Return (x, y) of the center of cell containing provided text 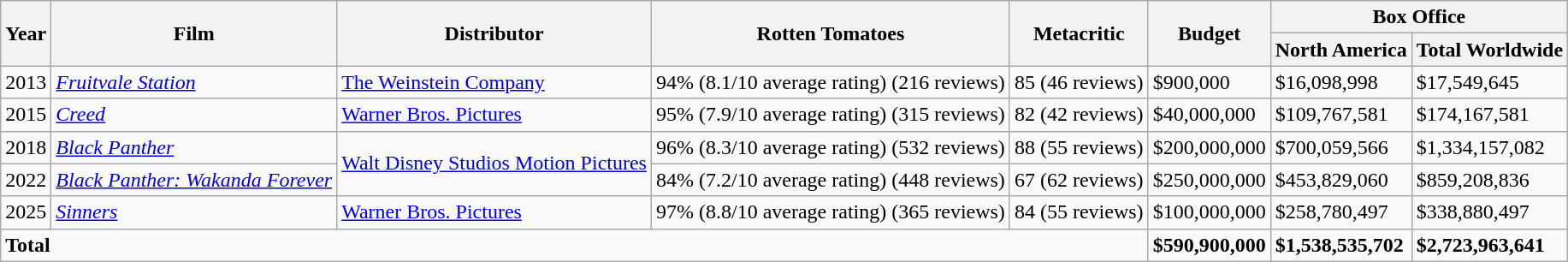
$590,900,000 (1210, 245)
$109,767,581 (1341, 115)
The Weinstein Company (494, 82)
96% (8.3/10 average rating) (532 reviews) (830, 147)
94% (8.1/10 average rating) (216 reviews) (830, 82)
$700,059,566 (1341, 147)
Black Panther: Wakanda Forever (194, 180)
Sinners (194, 212)
67 (62 reviews) (1079, 180)
$100,000,000 (1210, 212)
$17,549,645 (1489, 82)
$338,880,497 (1489, 212)
Box Office (1418, 17)
84% (7.2/10 average rating) (448 reviews) (830, 180)
$2,723,963,641 (1489, 245)
$40,000,000 (1210, 115)
82 (42 reviews) (1079, 115)
2015 (26, 115)
85 (46 reviews) (1079, 82)
$200,000,000 (1210, 147)
Total (575, 245)
North America (1341, 50)
95% (7.9/10 average rating) (315 reviews) (830, 115)
$1,538,535,702 (1341, 245)
97% (8.8/10 average rating) (365 reviews) (830, 212)
Distributor (494, 33)
Year (26, 33)
$900,000 (1210, 82)
Metacritic (1079, 33)
84 (55 reviews) (1079, 212)
2025 (26, 212)
$859,208,836 (1489, 180)
2018 (26, 147)
2022 (26, 180)
Budget (1210, 33)
Fruitvale Station (194, 82)
Creed (194, 115)
Black Panther (194, 147)
Film (194, 33)
Total Worldwide (1489, 50)
$453,829,060 (1341, 180)
Rotten Tomatoes (830, 33)
Walt Disney Studios Motion Pictures (494, 164)
$174,167,581 (1489, 115)
88 (55 reviews) (1079, 147)
$250,000,000 (1210, 180)
$16,098,998 (1341, 82)
2013 (26, 82)
$1,334,157,082 (1489, 147)
$258,780,497 (1341, 212)
